Scan for the cell matching the given text and deliver its (x, y) coordinate at center. 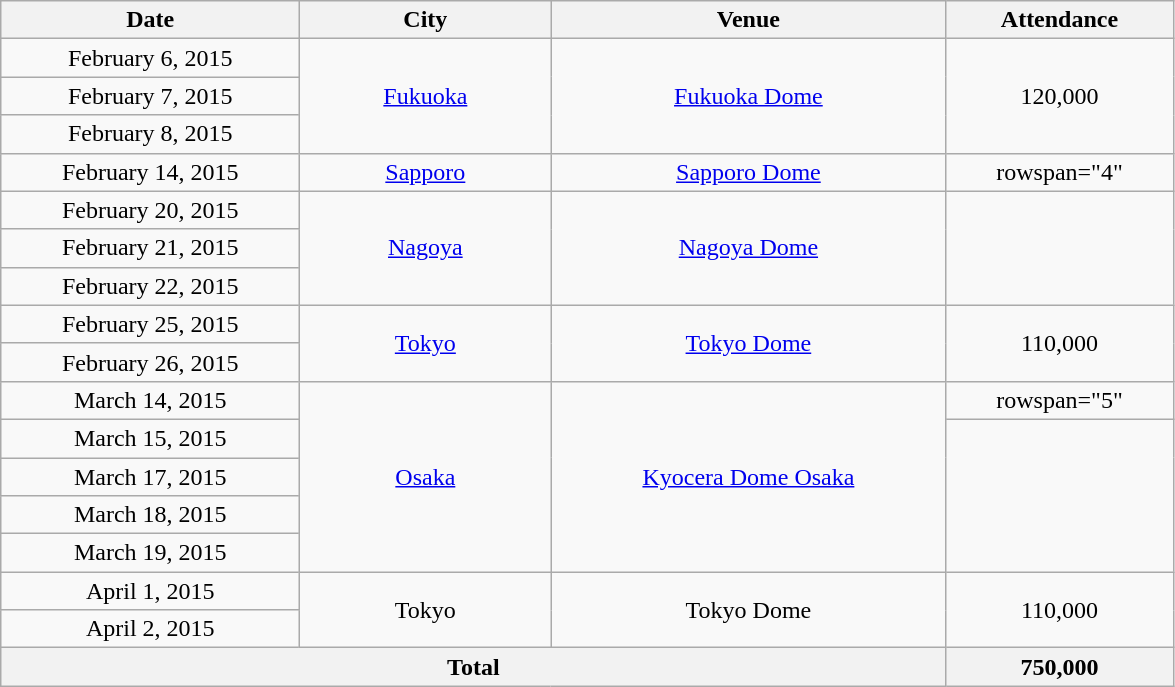
February 6, 2015 (150, 58)
February 20, 2015 (150, 210)
February 26, 2015 (150, 362)
March 19, 2015 (150, 553)
120,000 (1060, 96)
March 14, 2015 (150, 400)
Venue (748, 20)
rowspan="4" (1060, 172)
City (426, 20)
February 8, 2015 (150, 134)
rowspan="5" (1060, 400)
Kyocera Dome Osaka (748, 476)
Sapporo (426, 172)
750,000 (1060, 667)
February 14, 2015 (150, 172)
Attendance (1060, 20)
February 21, 2015 (150, 248)
Sapporo Dome (748, 172)
Total (474, 667)
April 1, 2015 (150, 591)
February 22, 2015 (150, 286)
April 2, 2015 (150, 629)
February 25, 2015 (150, 324)
March 15, 2015 (150, 438)
March 18, 2015 (150, 515)
Nagoya (426, 248)
Nagoya Dome (748, 248)
Date (150, 20)
March 17, 2015 (150, 477)
Fukuoka Dome (748, 96)
February 7, 2015 (150, 96)
Osaka (426, 476)
Fukuoka (426, 96)
